For the text-containing cell, return its midpoint in [x, y] coordinate format. 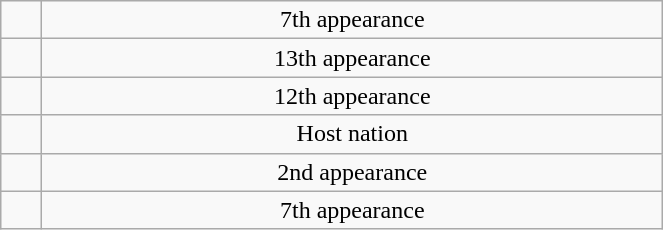
Host nation [352, 134]
12th appearance [352, 96]
2nd appearance [352, 172]
13th appearance [352, 58]
